Locate the cell with the specified text and output its (X, Y) center coordinate. 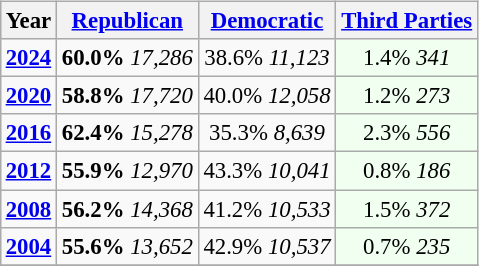
42.9% 10,537 (267, 246)
2024 (28, 58)
2.3% 556 (407, 133)
35.3% 8,639 (267, 133)
58.8% 17,720 (128, 96)
1.5% 372 (407, 209)
Democratic (267, 21)
2020 (28, 96)
Year (28, 21)
60.0% 17,286 (128, 58)
Third Parties (407, 21)
2004 (28, 246)
0.7% 235 (407, 246)
40.0% 12,058 (267, 96)
38.6% 11,123 (267, 58)
2012 (28, 171)
0.8% 186 (407, 171)
56.2% 14,368 (128, 209)
43.3% 10,041 (267, 171)
55.9% 12,970 (128, 171)
62.4% 15,278 (128, 133)
Republican (128, 21)
55.6% 13,652 (128, 246)
2008 (28, 209)
2016 (28, 133)
1.4% 341 (407, 58)
41.2% 10,533 (267, 209)
1.2% 273 (407, 96)
